Search for the cell housing the specified text and yield its (x, y) center coordinate. 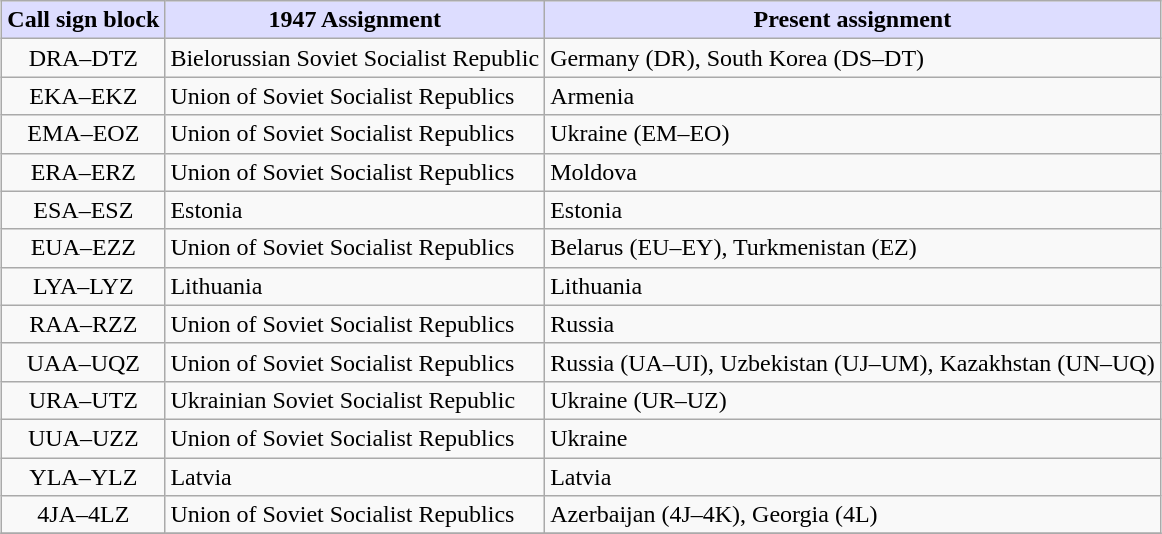
ESA–ESZ (84, 210)
4JA–4LZ (84, 515)
UAA–UQZ (84, 362)
LYA–LYZ (84, 286)
EUA–EZZ (84, 248)
Call sign block (84, 20)
EKA–EKZ (84, 96)
URA–UTZ (84, 400)
DRA–DTZ (84, 58)
1947 Assignment (355, 20)
EMA–EOZ (84, 134)
RAA–RZZ (84, 324)
Ukraine (EM–EO) (853, 134)
Belarus (EU–EY), Turkmenistan (EZ) (853, 248)
ERA–ERZ (84, 172)
YLA–YLZ (84, 477)
Ukraine (853, 438)
Present assignment (853, 20)
Germany (DR), South Korea (DS–DT) (853, 58)
Moldova (853, 172)
Azerbaijan (4J–4K), Georgia (4L) (853, 515)
Bielorussian Soviet Socialist Republic (355, 58)
Russia (853, 324)
Ukrainian Soviet Socialist Republic (355, 400)
Ukraine (UR–UZ) (853, 400)
Russia (UA–UI), Uzbekistan (UJ–UM), Kazakhstan (UN–UQ) (853, 362)
UUA–UZZ (84, 438)
Armenia (853, 96)
